Pinpoint the cell where the given text exists, returning its (X, Y) midpoint coordinate. 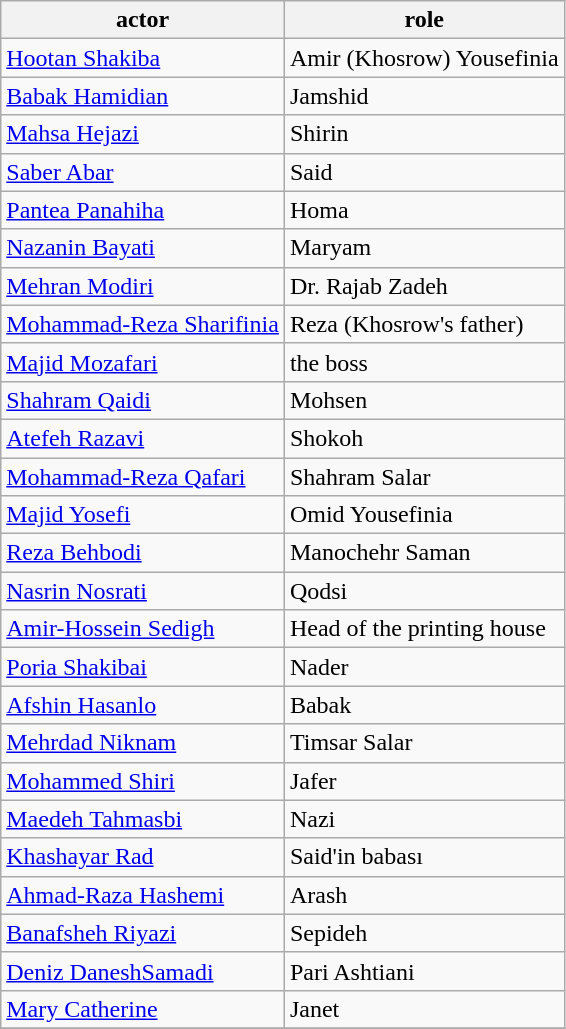
Nader (424, 667)
Shahram Qaidi (143, 400)
Amir (Khosrow) Yousefinia (424, 58)
Jamshid (424, 96)
Mohammed Shiri (143, 781)
Pantea Panahiha (143, 210)
Mehran Modiri (143, 286)
Shahram Salar (424, 477)
Majid Yosefi (143, 515)
Mary Catherine (143, 1009)
Nazanin Bayati (143, 248)
Sepideh (424, 933)
role (424, 20)
Said (424, 172)
Head of the printing house (424, 629)
Khashayar Rad (143, 857)
Nazi (424, 819)
Pari Ashtiani (424, 971)
Atefeh Razavi (143, 438)
Said'in babası (424, 857)
Janet (424, 1009)
Reza Behbodi (143, 553)
Mehrdad Niknam (143, 743)
Omid Yousefinia (424, 515)
Arash (424, 895)
Deniz DaneshSamadi (143, 971)
Timsar Salar (424, 743)
Maryam (424, 248)
Maedeh Tahmasbi (143, 819)
Saber Abar (143, 172)
Mahsa Hejazi (143, 134)
Hootan Shakiba (143, 58)
Dr. Rajab Zadeh (424, 286)
Reza (Khosrow's father) (424, 324)
Poria Shakibai (143, 667)
Shirin (424, 134)
Amir-Hossein Sedigh (143, 629)
Babak Hamidian (143, 96)
Afshin Hasanlo (143, 705)
actor (143, 20)
Qodsi (424, 591)
Shokoh (424, 438)
Homa (424, 210)
the boss (424, 362)
Ahmad-Raza Hashemi (143, 895)
Jafer (424, 781)
Majid Mozafari (143, 362)
Manochehr Saman (424, 553)
Babak (424, 705)
Nasrin Nosrati (143, 591)
Mohsen (424, 400)
Mohammad-Reza Qafari (143, 477)
Banafsheh Riyazi (143, 933)
Mohammad-Reza Sharifinia (143, 324)
